Find where the given text appears and provide that cell's center as [X, Y] coordinate. 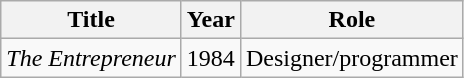
1984 [210, 58]
Title [92, 20]
Role [352, 20]
The Entrepreneur [92, 58]
Designer/programmer [352, 58]
Year [210, 20]
